Extract the (X, Y) coordinate from the center of the cell holding the provided text.  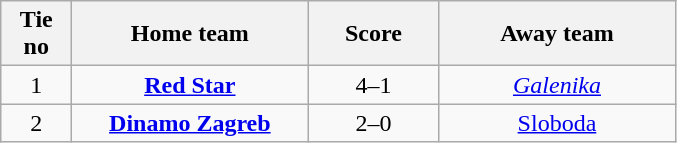
Dinamo Zagreb (190, 123)
Sloboda (557, 123)
4–1 (374, 85)
Score (374, 34)
2–0 (374, 123)
Galenika (557, 85)
2 (36, 123)
Tie no (36, 34)
1 (36, 85)
Away team (557, 34)
Red Star (190, 85)
Home team (190, 34)
